Provide the [X, Y] coordinate of the cell's center where the given text is located.  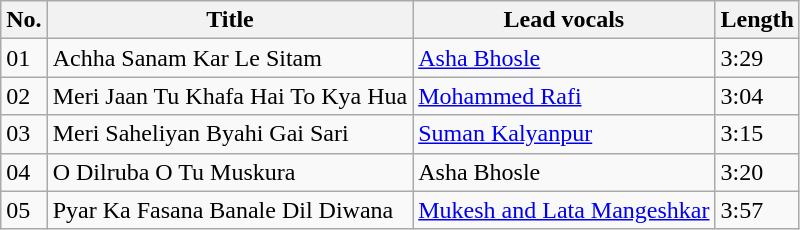
3:29 [757, 58]
Mukesh and Lata Mangeshkar [564, 210]
3:04 [757, 96]
Title [230, 20]
O Dilruba O Tu Muskura [230, 172]
Lead vocals [564, 20]
01 [24, 58]
03 [24, 134]
Mohammed Rafi [564, 96]
02 [24, 96]
Meri Jaan Tu Khafa Hai To Kya Hua [230, 96]
3:57 [757, 210]
05 [24, 210]
Achha Sanam Kar Le Sitam [230, 58]
3:15 [757, 134]
Meri Saheliyan Byahi Gai Sari [230, 134]
04 [24, 172]
Length [757, 20]
3:20 [757, 172]
Pyar Ka Fasana Banale Dil Diwana [230, 210]
No. [24, 20]
Suman Kalyanpur [564, 134]
